Detect which cell encompasses the target text, then output its [x, y] center coordinate. 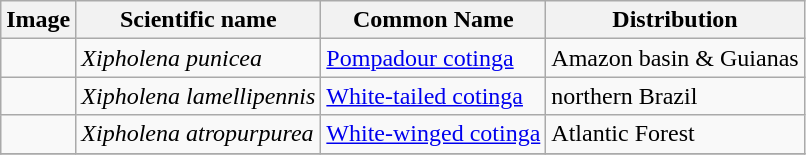
Xipholena atropurpurea [198, 134]
Scientific name [198, 20]
Pompadour cotinga [434, 58]
Amazon basin & Guianas [675, 58]
Atlantic Forest [675, 134]
Xipholena punicea [198, 58]
White-winged cotinga [434, 134]
Xipholena lamellipennis [198, 96]
northern Brazil [675, 96]
White-tailed cotinga [434, 96]
Image [38, 20]
Distribution [675, 20]
Common Name [434, 20]
